Pinpoint the cell where the given text exists, returning its [X, Y] midpoint coordinate. 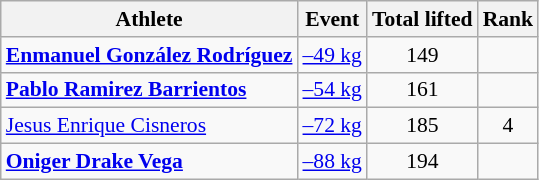
–54 kg [332, 90]
4 [508, 126]
Pablo Ramirez Barrientos [150, 90]
–88 kg [332, 162]
Event [332, 19]
Oniger Drake Vega [150, 162]
Athlete [150, 19]
161 [422, 90]
Jesus Enrique Cisneros [150, 126]
Rank [508, 19]
194 [422, 162]
Total lifted [422, 19]
–49 kg [332, 55]
–72 kg [332, 126]
Enmanuel González Rodríguez [150, 55]
149 [422, 55]
185 [422, 126]
